For the text-containing cell, return its midpoint in (X, Y) coordinate format. 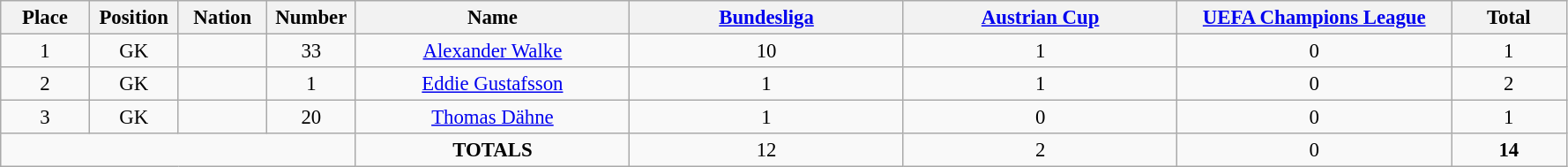
Position (134, 18)
Name (492, 18)
3 (46, 118)
Austrian Cup (1041, 18)
Nation (222, 18)
Alexander Walke (492, 51)
12 (767, 150)
33 (312, 51)
Total (1510, 18)
Thomas Dähne (492, 118)
20 (312, 118)
Place (46, 18)
UEFA Champions League (1314, 18)
14 (1510, 150)
Eddie Gustafsson (492, 84)
Number (312, 18)
Bundesliga (767, 18)
10 (767, 51)
TOTALS (492, 150)
